For the text-containing cell, return its midpoint in [x, y] coordinate format. 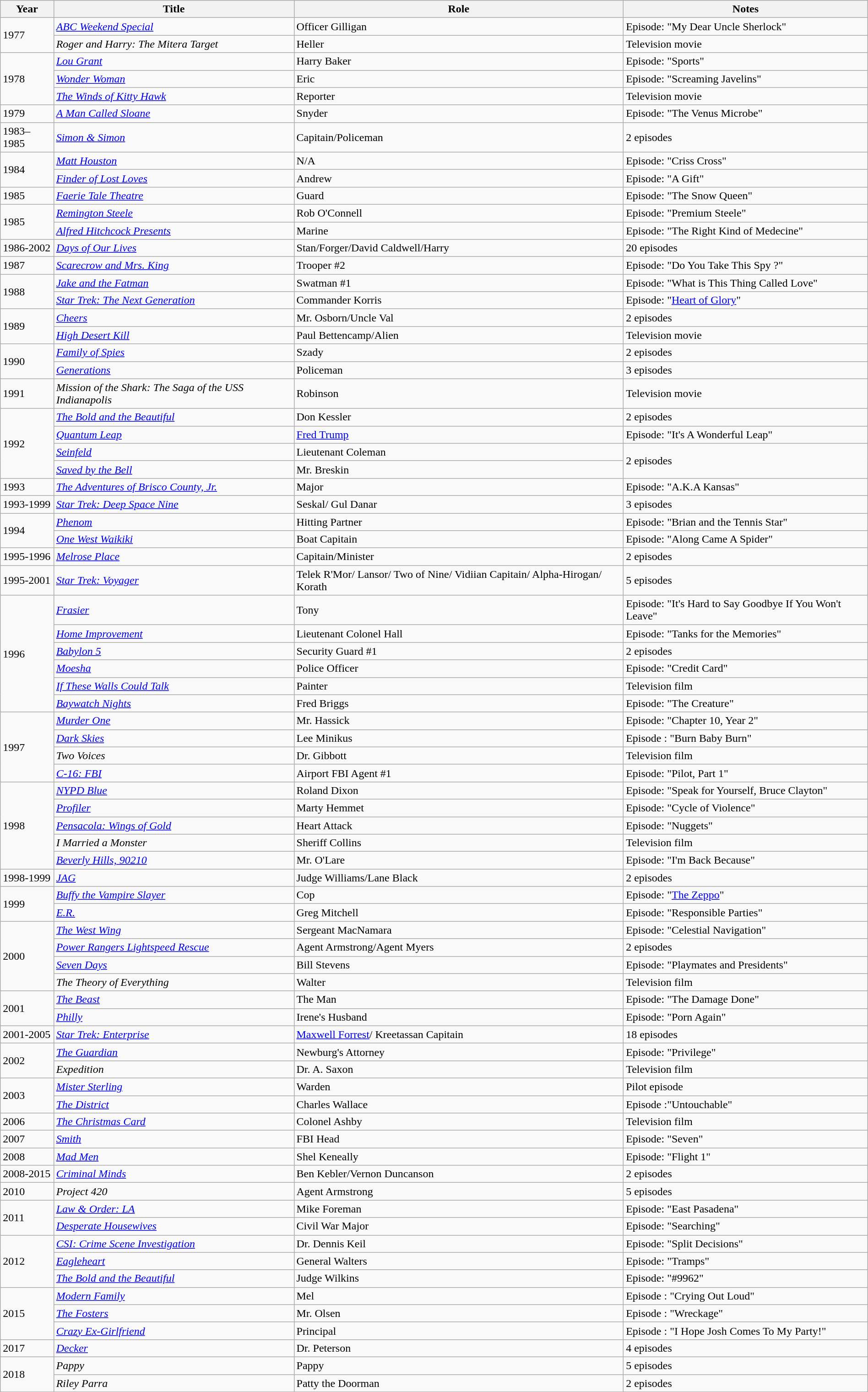
Mel [459, 1296]
2000 [27, 956]
ABC Weekend Special [174, 27]
Major [459, 487]
Episode: "Do You Take This Spy ?" [746, 266]
Mission of the Shark: The Saga of the USS Indianapolis [174, 394]
Star Trek: Enterprise [174, 1034]
Buffy the Vampire Slayer [174, 895]
The Fosters [174, 1313]
Eric [459, 79]
Agent Armstrong/Agent Myers [459, 947]
Mike Foreman [459, 1209]
Snyder [459, 114]
Notes [746, 9]
Matt Houston [174, 161]
NYPD Blue [174, 790]
1977 [27, 35]
Episode: "Tanks for the Memories" [746, 634]
Episode: "The Zeppo" [746, 895]
Mr. Hassick [459, 721]
Civil War Major [459, 1226]
Episode: "Heart of Glory" [746, 300]
Profiler [174, 808]
2018 [27, 1374]
Philly [174, 1017]
1983–1985 [27, 137]
I Married a Monster [174, 843]
1984 [27, 169]
Star Trek: Deep Space Nine [174, 504]
Episode : "Crying Out Loud" [746, 1296]
Star Trek: Voyager [174, 581]
Agent Armstrong [459, 1191]
1993 [27, 487]
Irene's Husband [459, 1017]
The District [174, 1104]
Cop [459, 895]
Star Trek: The Next Generation [174, 300]
Seven Days [174, 965]
Episode: "Criss Cross" [746, 161]
Maxwell Forrest/ Kreetassan Capitain [459, 1034]
Episode: "Privilege" [746, 1052]
Episode: "Credit Card" [746, 669]
1997 [27, 747]
General Walters [459, 1261]
2006 [27, 1122]
Episode: "Tramps" [746, 1261]
FBI Head [459, 1139]
Moesha [174, 669]
Episode: "It's Hard to Say Goodbye If You Won't Leave" [746, 610]
Marine [459, 230]
Fred Briggs [459, 703]
1991 [27, 394]
Riley Parra [174, 1383]
Shel Keneally [459, 1157]
Cheers [174, 318]
1978 [27, 79]
Greg Mitchell [459, 913]
Tony [459, 610]
Episode: "My Dear Uncle Sherlock" [746, 27]
Episode: "Playmates and Presidents" [746, 965]
Patty the Doorman [459, 1383]
Jake and the Fatman [174, 283]
The Beast [174, 1000]
Episode: "Flight 1" [746, 1157]
Episode: "East Pasadena" [746, 1209]
Mr. Osborn/Uncle Val [459, 318]
Quantum Leap [174, 435]
1979 [27, 114]
Lee Minikus [459, 738]
Airport FBI Agent #1 [459, 773]
Episode: "Chapter 10, Year 2" [746, 721]
Simon & Simon [174, 137]
Episode: "Responsible Parties" [746, 913]
4 episodes [746, 1348]
Episode: "Screaming Javelins" [746, 79]
1996 [27, 654]
Dr. Dennis Keil [459, 1244]
Heart Attack [459, 826]
Finder of Lost Loves [174, 178]
20 episodes [746, 248]
Episode: "#9962" [746, 1278]
Baywatch Nights [174, 703]
Decker [174, 1348]
Scarecrow and Mrs. King [174, 266]
Murder One [174, 721]
Guard [459, 196]
Episode: "The Damage Done" [746, 1000]
Babylon 5 [174, 651]
Episode: "Seven" [746, 1139]
Mr. Breskin [459, 469]
Episode: "The Right Kind of Medecine" [746, 230]
Police Officer [459, 669]
Mr. O'Lare [459, 860]
N/A [459, 161]
Desperate Housewives [174, 1226]
Hitting Partner [459, 522]
Expedition [174, 1069]
Episode: "Cycle of Violence" [746, 808]
Smith [174, 1139]
2008 [27, 1157]
Crazy Ex-Girlfriend [174, 1331]
Episode: "What is This Thing Called Love" [746, 283]
Episode: "The Snow Queen" [746, 196]
Melrose Place [174, 557]
Title [174, 9]
Paul Bettencamp/Alien [459, 335]
Episode :"Untouchable" [746, 1104]
Episode: "The Venus Microbe" [746, 114]
Year [27, 9]
Fred Trump [459, 435]
Episode : "Burn Baby Burn" [746, 738]
2008-2015 [27, 1174]
High Desert Kill [174, 335]
Episode : "Wreckage" [746, 1313]
Pensacola: Wings of Gold [174, 826]
The Adventures of Brisco County, Jr. [174, 487]
18 episodes [746, 1034]
1994 [27, 530]
Mister Sterling [174, 1087]
Episode: "It's A Wonderful Leap" [746, 435]
A Man Called Sloane [174, 114]
2015 [27, 1313]
Episode: "Searching" [746, 1226]
2007 [27, 1139]
1993-1999 [27, 504]
Dark Skies [174, 738]
1995-1996 [27, 557]
Warden [459, 1087]
Capitain/Minister [459, 557]
C-16: FBI [174, 773]
Days of Our Lives [174, 248]
Episode: "Celestial Navigation" [746, 930]
Commander Korris [459, 300]
JAG [174, 878]
1989 [27, 326]
Episode: "A.K.A Kansas" [746, 487]
Rob O'Connell [459, 213]
Seskal/ Gul Danar [459, 504]
Two Voices [174, 756]
1998-1999 [27, 878]
The Winds of Kitty Hawk [174, 96]
Dr. Gibbott [459, 756]
Episode: "I'm Back Because" [746, 860]
Andrew [459, 178]
CSI: Crime Scene Investigation [174, 1244]
Episode: "Split Decisions" [746, 1244]
Trooper #2 [459, 266]
If These Walls Could Talk [174, 686]
Project 420 [174, 1191]
1995-2001 [27, 581]
Colonel Ashby [459, 1122]
2012 [27, 1261]
Beverly Hills, 90210 [174, 860]
Capitain/Policeman [459, 137]
Mad Men [174, 1157]
Szady [459, 353]
Criminal Minds [174, 1174]
One West Waikiki [174, 539]
Stan/Forger/David Caldwell/Harry [459, 248]
2011 [27, 1218]
Lieutenant Coleman [459, 452]
Dr. A. Saxon [459, 1069]
Sergeant MacNamara [459, 930]
2002 [27, 1060]
Lou Grant [174, 61]
2001-2005 [27, 1034]
Seinfeld [174, 452]
1998 [27, 825]
Pilot episode [746, 1087]
Episode: "A Gift" [746, 178]
Ben Kebler/Vernon Duncanson [459, 1174]
Law & Order: LA [174, 1209]
2001 [27, 1008]
Remington Steele [174, 213]
2017 [27, 1348]
Eagleheart [174, 1261]
1999 [27, 904]
Principal [459, 1331]
Mr. Olsen [459, 1313]
Swatman #1 [459, 283]
Walter [459, 982]
Home Improvement [174, 634]
Lieutenant Colonel Hall [459, 634]
The Guardian [174, 1052]
E.R. [174, 913]
Marty Hemmet [459, 808]
Security Guard #1 [459, 651]
Episode: "The Creature" [746, 703]
Episode: "Along Came A Spider" [746, 539]
2010 [27, 1191]
Don Kessler [459, 417]
1988 [27, 292]
Judge Williams/Lane Black [459, 878]
Saved by the Bell [174, 469]
Episode: "Pilot, Part 1" [746, 773]
Episode: "Nuggets" [746, 826]
Officer Gilligan [459, 27]
The West Wing [174, 930]
The Man [459, 1000]
Roland Dixon [459, 790]
Judge Wilkins [459, 1278]
Episode: "Speak for Yourself, Bruce Clayton" [746, 790]
1986-2002 [27, 248]
Faerie Tale Theatre [174, 196]
Painter [459, 686]
Alfred Hitchcock Presents [174, 230]
2003 [27, 1095]
Heller [459, 44]
Family of Spies [174, 353]
Episode : "I Hope Josh Comes To My Party!" [746, 1331]
1992 [27, 443]
Role [459, 9]
Frasier [174, 610]
Telek R'Mor/ Lansor/ Two of Nine/ Vidiian Capitain/ Alpha-Hirogan/ Korath [459, 581]
1990 [27, 361]
Episode: "Premium Steele" [746, 213]
Boat Capitain [459, 539]
Wonder Woman [174, 79]
Dr. Peterson [459, 1348]
Sheriff Collins [459, 843]
Episode: "Sports" [746, 61]
Harry Baker [459, 61]
Robinson [459, 394]
Charles Wallace [459, 1104]
Power Rangers Lightspeed Rescue [174, 947]
Episode: "Brian and the Tennis Star" [746, 522]
Generations [174, 370]
The Theory of Everything [174, 982]
The Christmas Card [174, 1122]
Newburg's Attorney [459, 1052]
Modern Family [174, 1296]
Episode: "Porn Again" [746, 1017]
Roger and Harry: The Mitera Target [174, 44]
Reporter [459, 96]
Bill Stevens [459, 965]
Phenom [174, 522]
1987 [27, 266]
Policeman [459, 370]
